Detect which cell encompasses the target text, then output its (X, Y) center coordinate. 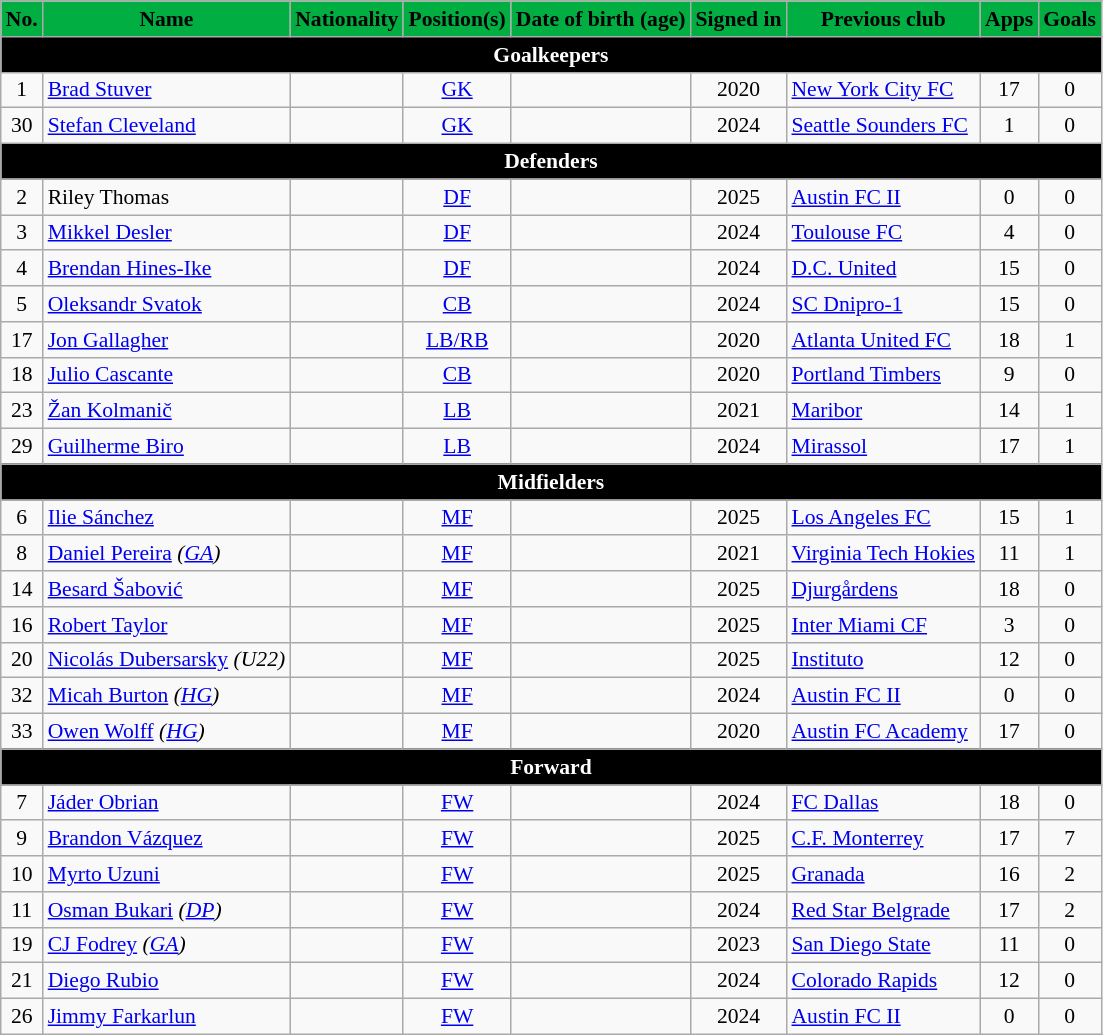
Previous club (883, 19)
Julio Cascante (167, 375)
Portland Timbers (883, 375)
Osman Bukari (DP) (167, 910)
10 (22, 874)
C.F. Monterrey (883, 839)
Midfielders (551, 482)
Oleksandr Svatok (167, 304)
Mikkel Desler (167, 233)
Jimmy Farkarlun (167, 1017)
Granada (883, 874)
Besard Šabović (167, 589)
Seattle Sounders FC (883, 126)
23 (22, 411)
D.C. United (883, 269)
20 (22, 660)
Diego Rubio (167, 981)
19 (22, 945)
26 (22, 1017)
Brendan Hines-Ike (167, 269)
Position(s) (456, 19)
Robert Taylor (167, 625)
Goals (1070, 19)
30 (22, 126)
Owen Wolff (HG) (167, 732)
Jáder Obrian (167, 803)
Brad Stuver (167, 90)
Signed in (739, 19)
Los Angeles FC (883, 518)
Stefan Cleveland (167, 126)
Djurgårdens (883, 589)
Micah Burton (HG) (167, 696)
Instituto (883, 660)
Colorado Rapids (883, 981)
2023 (739, 945)
Riley Thomas (167, 197)
29 (22, 447)
Daniel Pereira (GA) (167, 554)
Defenders (551, 162)
Name (167, 19)
Austin FC Academy (883, 732)
FC Dallas (883, 803)
LB/RB (456, 340)
33 (22, 732)
5 (22, 304)
San Diego State (883, 945)
Brandon Vázquez (167, 839)
Atlanta United FC (883, 340)
Apps (1009, 19)
Date of birth (age) (601, 19)
Red Star Belgrade (883, 910)
Mirassol (883, 447)
8 (22, 554)
Toulouse FC (883, 233)
Forward (551, 767)
32 (22, 696)
Ilie Sánchez (167, 518)
6 (22, 518)
Žan Kolmanič (167, 411)
Nicolás Dubersarsky (U22) (167, 660)
Maribor (883, 411)
Inter Miami CF (883, 625)
Jon Gallagher (167, 340)
21 (22, 981)
CJ Fodrey (GA) (167, 945)
SC Dnipro-1 (883, 304)
Guilherme Biro (167, 447)
Virginia Tech Hokies (883, 554)
Nationality (346, 19)
Myrto Uzuni (167, 874)
No. (22, 19)
Goalkeepers (551, 55)
New York City FC (883, 90)
